Search for the cell housing the specified text and yield its (X, Y) center coordinate. 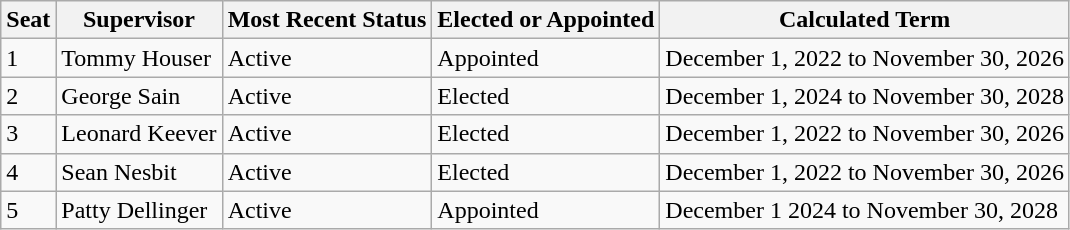
Seat (28, 20)
Patty Dellinger (139, 210)
Tommy Houser (139, 58)
3 (28, 134)
Leonard Keever (139, 134)
Most Recent Status (327, 20)
2 (28, 96)
4 (28, 172)
Sean Nesbit (139, 172)
December 1 2024 to November 30, 2028 (865, 210)
Supervisor (139, 20)
George Sain (139, 96)
1 (28, 58)
Calculated Term (865, 20)
5 (28, 210)
Elected or Appointed (546, 20)
December 1, 2024 to November 30, 2028 (865, 96)
